Return [x, y] of the center of cell containing provided text 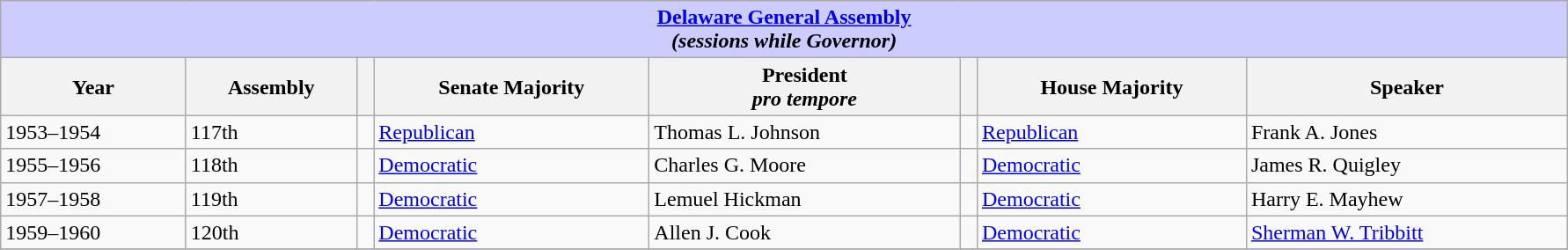
Thomas L. Johnson [804, 132]
1953–1954 [93, 132]
Harry E. Mayhew [1406, 199]
1959–1960 [93, 232]
Frank A. Jones [1406, 132]
117th [271, 132]
Sherman W. Tribbitt [1406, 232]
Presidentpro tempore [804, 86]
1955–1956 [93, 165]
Charles G. Moore [804, 165]
James R. Quigley [1406, 165]
120th [271, 232]
Speaker [1406, 86]
119th [271, 199]
1957–1958 [93, 199]
Delaware General Assembly (sessions while Governor) [785, 30]
Lemuel Hickman [804, 199]
Senate Majority [512, 86]
Allen J. Cook [804, 232]
Year [93, 86]
Assembly [271, 86]
118th [271, 165]
House Majority [1111, 86]
